Scan for the cell matching the given text and deliver its [X, Y] coordinate at center. 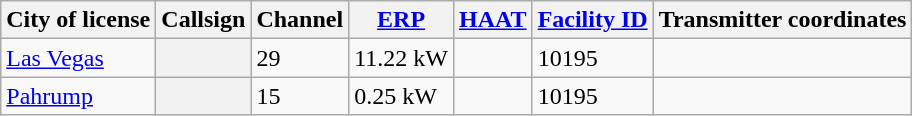
Transmitter coordinates [782, 20]
15 [300, 96]
Channel [300, 20]
HAAT [492, 20]
0.25 kW [402, 96]
29 [300, 58]
Callsign [204, 20]
Las Vegas [78, 58]
ERP [402, 20]
Facility ID [592, 20]
11.22 kW [402, 58]
Pahrump [78, 96]
City of license [78, 20]
